Provide the (X, Y) coordinate of the cell's center where the given text is located.  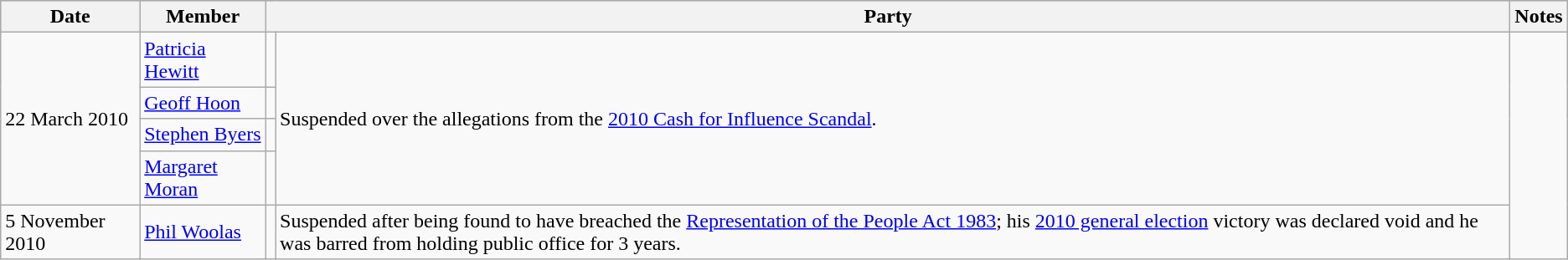
Patricia Hewitt (203, 60)
Member (203, 17)
Margaret Moran (203, 177)
5 November 2010 (70, 232)
Phil Woolas (203, 232)
Suspended over the allegations from the 2010 Cash for Influence Scandal. (893, 119)
Notes (1539, 17)
Geoff Hoon (203, 103)
Party (888, 17)
Stephen Byers (203, 135)
Date (70, 17)
22 March 2010 (70, 119)
